Detect which cell encompasses the target text, then output its (X, Y) center coordinate. 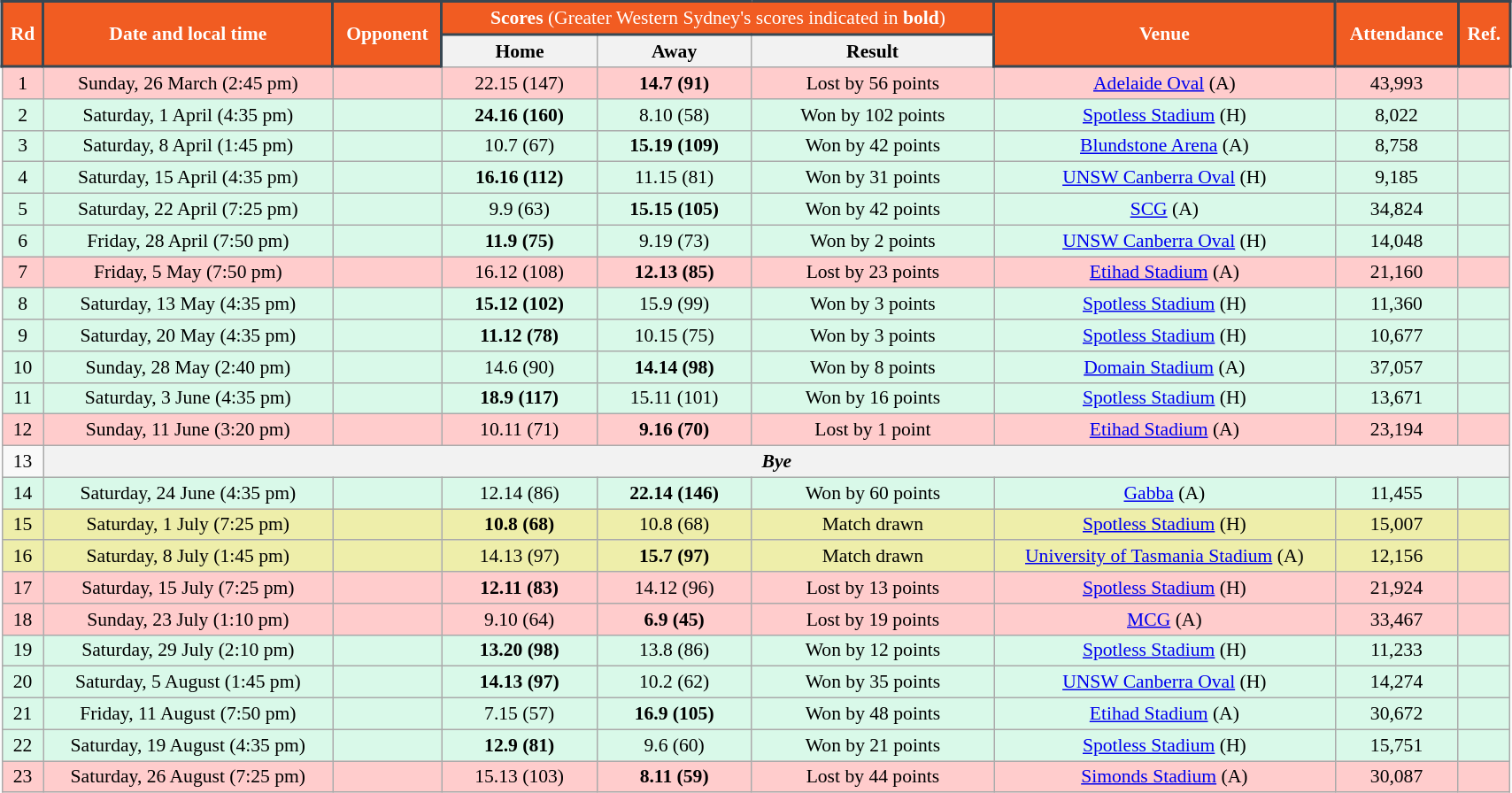
Saturday, 15 April (4:35 pm) (188, 178)
Saturday, 3 June (4:35 pm) (188, 398)
22.15 (147) (519, 82)
Opponent (388, 35)
16.12 (108) (519, 273)
15.9 (99) (675, 304)
9.19 (73) (675, 241)
Saturday, 5 August (1:45 pm) (188, 682)
11.9 (75) (519, 241)
9 (23, 335)
9,185 (1397, 178)
Away (675, 50)
Date and local time (188, 35)
Won by 48 points (873, 714)
Lost by 1 point (873, 430)
Won by 31 points (873, 178)
8,022 (1397, 115)
18.9 (117) (519, 398)
12 (23, 430)
Blundstone Arena (A) (1165, 146)
Won by 2 points (873, 241)
Won by 16 points (873, 398)
4 (23, 178)
Lost by 23 points (873, 273)
14 (23, 493)
Sunday, 11 June (3:20 pm) (188, 430)
10 (23, 367)
University of Tasmania Stadium (A) (1165, 557)
15,751 (1397, 745)
Friday, 5 May (7:50 pm) (188, 273)
30,672 (1397, 714)
21,160 (1397, 273)
12,156 (1397, 557)
21,924 (1397, 588)
34,824 (1397, 210)
14.14 (98) (675, 367)
Saturday, 1 April (4:35 pm) (188, 115)
3 (23, 146)
Attendance (1397, 35)
11 (23, 398)
10.2 (62) (675, 682)
17 (23, 588)
13 (23, 462)
Friday, 28 April (7:50 pm) (188, 241)
Saturday, 26 August (7:25 pm) (188, 777)
16.16 (112) (519, 178)
8,758 (1397, 146)
Saturday, 22 April (7:25 pm) (188, 210)
11,455 (1397, 493)
Lost by 44 points (873, 777)
SCG (A) (1165, 210)
12.9 (81) (519, 745)
Friday, 11 August (7:50 pm) (188, 714)
Domain Stadium (A) (1165, 367)
14.12 (96) (675, 588)
13,671 (1397, 398)
15.15 (105) (675, 210)
Won by 8 points (873, 367)
Won by 60 points (873, 493)
Saturday, 20 May (4:35 pm) (188, 335)
11,233 (1397, 651)
21 (23, 714)
8.10 (58) (675, 115)
14.7 (91) (675, 82)
Home (519, 50)
10,677 (1397, 335)
Sunday, 26 March (2:45 pm) (188, 82)
18 (23, 620)
9.6 (60) (675, 745)
13.8 (86) (675, 651)
Saturday, 8 April (1:45 pm) (188, 146)
12.14 (86) (519, 493)
Lost by 13 points (873, 588)
9.10 (64) (519, 620)
15.13 (103) (519, 777)
10.7 (67) (519, 146)
15.12 (102) (519, 304)
Won by 21 points (873, 745)
Saturday, 24 June (4:35 pm) (188, 493)
10.11 (71) (519, 430)
24.16 (160) (519, 115)
Saturday, 1 July (7:25 pm) (188, 525)
Result (873, 50)
15.11 (101) (675, 398)
Venue (1165, 35)
14.6 (90) (519, 367)
15.7 (97) (675, 557)
30,087 (1397, 777)
22.14 (146) (675, 493)
8 (23, 304)
16 (23, 557)
Rd (23, 35)
33,467 (1397, 620)
11.15 (81) (675, 178)
43,993 (1397, 82)
37,057 (1397, 367)
Scores (Greater Western Sydney's scores indicated in bold) (718, 18)
Adelaide Oval (A) (1165, 82)
15 (23, 525)
10.15 (75) (675, 335)
8.11 (59) (675, 777)
16.9 (105) (675, 714)
Bye (777, 462)
Won by 35 points (873, 682)
1 (23, 82)
Lost by 19 points (873, 620)
Saturday, 19 August (4:35 pm) (188, 745)
5 (23, 210)
14,048 (1397, 241)
14,274 (1397, 682)
15,007 (1397, 525)
20 (23, 682)
Saturday, 15 July (7:25 pm) (188, 588)
Saturday, 13 May (4:35 pm) (188, 304)
7 (23, 273)
23,194 (1397, 430)
Saturday, 8 July (1:45 pm) (188, 557)
12.11 (83) (519, 588)
6.9 (45) (675, 620)
Gabba (A) (1165, 493)
12.13 (85) (675, 273)
Sunday, 23 July (1:10 pm) (188, 620)
Lost by 56 points (873, 82)
13.20 (98) (519, 651)
MCG (A) (1165, 620)
9.9 (63) (519, 210)
11.12 (78) (519, 335)
6 (23, 241)
22 (23, 745)
Won by 102 points (873, 115)
2 (23, 115)
15.19 (109) (675, 146)
19 (23, 651)
Saturday, 29 July (2:10 pm) (188, 651)
Ref. (1484, 35)
11,360 (1397, 304)
23 (23, 777)
7.15 (57) (519, 714)
Won by 12 points (873, 651)
Simonds Stadium (A) (1165, 777)
Sunday, 28 May (2:40 pm) (188, 367)
9.16 (70) (675, 430)
